Return the (x, y) coordinate for the center point of the cell that contains the specified text.  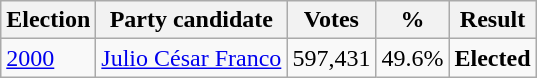
Julio César Franco (192, 58)
597,431 (332, 58)
2000 (48, 58)
Elected (492, 58)
Result (492, 20)
Election (48, 20)
Party candidate (192, 20)
Votes (332, 20)
49.6% (412, 58)
% (412, 20)
